Find where the given text appears and provide that cell's center as [x, y] coordinate. 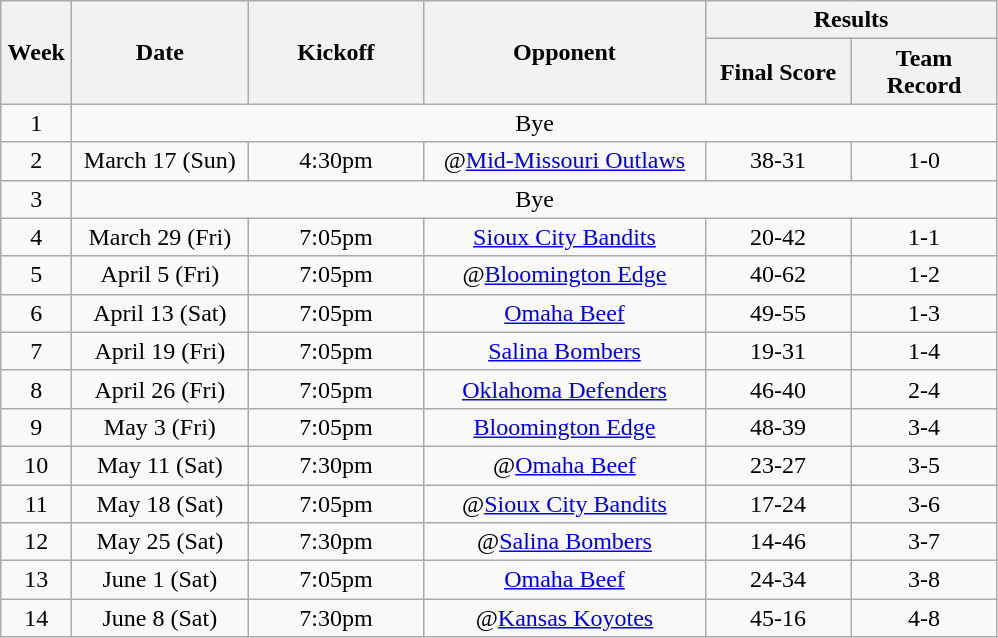
May 11 (Sat) [160, 465]
Kickoff [336, 52]
20-42 [778, 237]
1-2 [924, 275]
May 18 (Sat) [160, 503]
2 [36, 161]
May 3 (Fri) [160, 427]
3 [36, 199]
4:30pm [336, 161]
1-3 [924, 313]
1-0 [924, 161]
@Mid-Missouri Outlaws [564, 161]
11 [36, 503]
@Bloomington Edge [564, 275]
45-16 [778, 618]
June 1 (Sat) [160, 580]
49-55 [778, 313]
7 [36, 351]
40-62 [778, 275]
5 [36, 275]
3-7 [924, 542]
10 [36, 465]
14 [36, 618]
1-4 [924, 351]
March 17 (Sun) [160, 161]
@Omaha Beef [564, 465]
Results [851, 20]
4 [36, 237]
@Kansas Koyotes [564, 618]
Final Score [778, 72]
June 8 (Sat) [160, 618]
May 25 (Sat) [160, 542]
4-8 [924, 618]
8 [36, 389]
Opponent [564, 52]
48-39 [778, 427]
3-4 [924, 427]
Salina Bombers [564, 351]
2-4 [924, 389]
@Sioux City Bandits [564, 503]
April 26 (Fri) [160, 389]
Week [36, 52]
9 [36, 427]
Bloomington Edge [564, 427]
24-34 [778, 580]
April 13 (Sat) [160, 313]
6 [36, 313]
19-31 [778, 351]
23-27 [778, 465]
Date [160, 52]
3-6 [924, 503]
April 5 (Fri) [160, 275]
14-46 [778, 542]
1-1 [924, 237]
13 [36, 580]
38-31 [778, 161]
Sioux City Bandits [564, 237]
Oklahoma Defenders [564, 389]
17-24 [778, 503]
46-40 [778, 389]
1 [36, 123]
3-8 [924, 580]
March 29 (Fri) [160, 237]
Team Record [924, 72]
12 [36, 542]
@Salina Bombers [564, 542]
3-5 [924, 465]
April 19 (Fri) [160, 351]
